Output the (X, Y) coordinate of the center of the cell containing the given text.  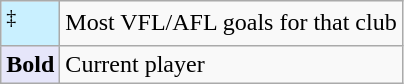
Bold (30, 64)
Current player (231, 64)
Most VFL/AFL goals for that club (231, 24)
‡ (30, 24)
